Find where the given text appears and provide that cell's center as (X, Y) coordinate. 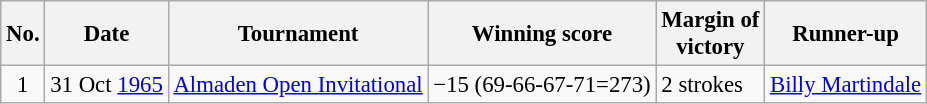
1 (23, 85)
Date (106, 34)
No. (23, 34)
Runner-up (846, 34)
Winning score (542, 34)
−15 (69-66-67-71=273) (542, 85)
31 Oct 1965 (106, 85)
Margin ofvictory (710, 34)
Tournament (298, 34)
2 strokes (710, 85)
Almaden Open Invitational (298, 85)
Billy Martindale (846, 85)
